Output the (X, Y) coordinate of the center of the cell containing the given text.  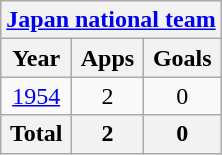
Japan national team (111, 20)
Year (36, 58)
1954 (36, 96)
Total (36, 134)
Goals (182, 58)
Apps (108, 58)
